Locate the cell with the specified text and output its [X, Y] center coordinate. 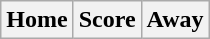
Away [175, 20]
Home [37, 20]
Score [107, 20]
